Search for the cell housing the specified text and yield its (X, Y) center coordinate. 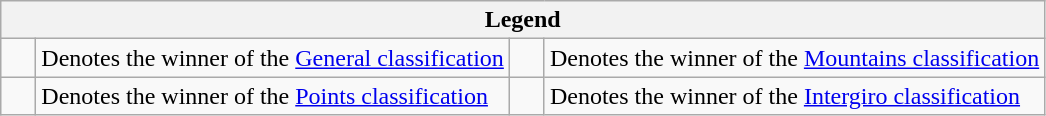
Denotes the winner of the Points classification (273, 96)
Denotes the winner of the Mountains classification (794, 58)
Denotes the winner of the General classification (273, 58)
Legend (523, 20)
Denotes the winner of the Intergiro classification (794, 96)
